Search for the cell housing the specified text and yield its (x, y) center coordinate. 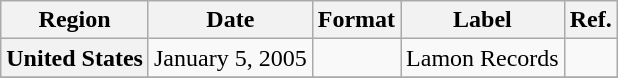
Label (483, 20)
Format (356, 20)
Region (75, 20)
Lamon Records (483, 58)
Date (230, 20)
January 5, 2005 (230, 58)
United States (75, 58)
Ref. (590, 20)
